Locate the cell with the specified text and output its (x, y) center coordinate. 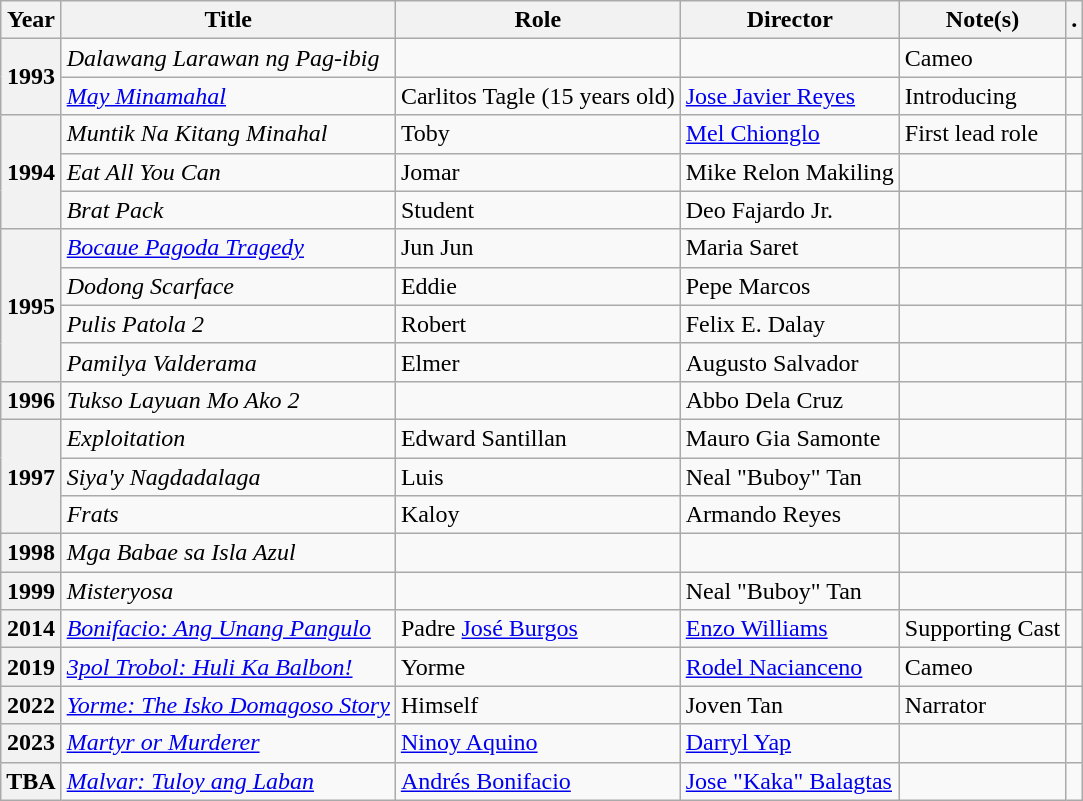
2019 (31, 667)
Mike Relon Makiling (790, 172)
Brat Pack (228, 210)
Luis (538, 477)
Jomar (538, 172)
Abbo Dela Cruz (790, 400)
Edward Santillan (538, 438)
May Minamahal (228, 96)
Jose "Kaka" Balagtas (790, 781)
Dalawang Larawan ng Pag-ibig (228, 58)
Felix E. Dalay (790, 324)
3pol Trobol: Huli Ka Balbon! (228, 667)
1999 (31, 591)
Andrés Bonifacio (538, 781)
Pepe Marcos (790, 286)
Note(s) (982, 20)
1993 (31, 77)
Frats (228, 515)
Joven Tan (790, 705)
Exploitation (228, 438)
Bocaue Pagoda Tragedy (228, 248)
1996 (31, 400)
2022 (31, 705)
Title (228, 20)
Supporting Cast (982, 629)
Toby (538, 134)
Muntik Na Kitang Minahal (228, 134)
Mauro Gia Samonte (790, 438)
Padre José Burgos (538, 629)
Introducing (982, 96)
First lead role (982, 134)
Martyr or Murderer (228, 743)
Bonifacio: Ang Unang Pangulo (228, 629)
Carlitos Tagle (15 years old) (538, 96)
Elmer (538, 362)
Tukso Layuan Mo Ako 2 (228, 400)
Jun Jun (538, 248)
Eat All You Can (228, 172)
Director (790, 20)
Ninoy Aquino (538, 743)
Deo Fajardo Jr. (790, 210)
1997 (31, 476)
1995 (31, 305)
Armando Reyes (790, 515)
Dodong Scarface (228, 286)
Jose Javier Reyes (790, 96)
. (1074, 20)
Pulis Patola 2 (228, 324)
Narrator (982, 705)
Role (538, 20)
Pamilya Valderama (228, 362)
Yorme (538, 667)
Misteryosa (228, 591)
Student (538, 210)
Augusto Salvador (790, 362)
Rodel Nacianceno (790, 667)
Kaloy (538, 515)
Year (31, 20)
2014 (31, 629)
Mga Babae sa Isla Azul (228, 553)
Yorme: The Isko Domagoso Story (228, 705)
TBA (31, 781)
1994 (31, 172)
Malvar: Tuloy ang Laban (228, 781)
1998 (31, 553)
Mel Chionglo (790, 134)
Darryl Yap (790, 743)
Eddie (538, 286)
Robert (538, 324)
Siya'y Nagdadalaga (228, 477)
Maria Saret (790, 248)
Enzo Williams (790, 629)
2023 (31, 743)
Himself (538, 705)
